From the cell containing the given text, extract its center point as [X, Y] coordinate. 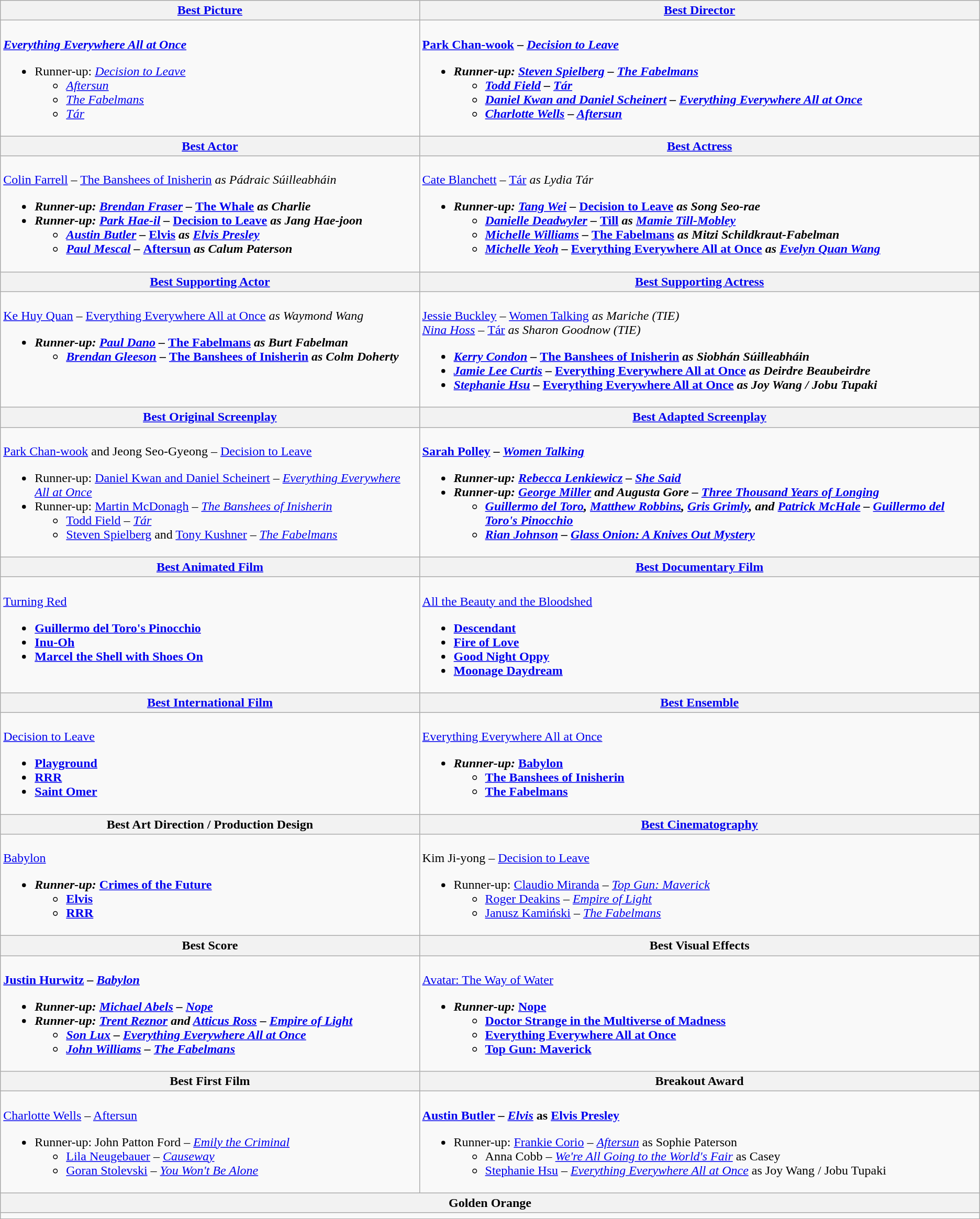
Turning RedGuillermo del Toro's PinocchioInu-OhMarcel the Shell with Shoes On [210, 634]
BabylonRunner-up: Crimes of the FutureElvisRRR [210, 885]
Best Adapted Screenplay [699, 417]
Best Cinematography [699, 824]
Best Ensemble [699, 702]
Golden Orange [490, 1203]
Everything Everywhere All at OnceRunner-up: BabylonThe Banshees of InisherinThe Fabelmans [699, 763]
Best Supporting Actor [210, 282]
Best Visual Effects [699, 946]
Best Director [699, 10]
Best First Film [210, 1081]
Breakout Award [699, 1081]
Everything Everywhere All at OnceRunner-up: Decision to LeaveAftersunThe FabelmansTár [210, 79]
Decision to LeavePlaygroundRRRSaint Omer [210, 763]
Best Actress [699, 146]
Kim Ji-yong – Decision to LeaveRunner-up: Claudio Miranda – Top Gun: MaverickRoger Deakins – Empire of LightJanusz Kamiński – The Fabelmans [699, 885]
Charlotte Wells – AftersunRunner-up: John Patton Ford – Emily the CriminalLila Neugebauer – CausewayGoran Stolevski – You Won't Be Alone [210, 1142]
Best Supporting Actress [699, 282]
Best Animated Film [210, 567]
Best Picture [210, 10]
Best Original Screenplay [210, 417]
Best Documentary Film [699, 567]
Best International Film [210, 702]
Best Actor [210, 146]
All the Beauty and the BloodshedDescendantFire of LoveGood Night OppyMoonage Daydream [699, 634]
Best Art Direction / Production Design [210, 824]
Avatar: The Way of WaterRunner-up: NopeDoctor Strange in the Multiverse of MadnessEverything Everywhere All at OnceTop Gun: Maverick [699, 1013]
Best Score [210, 946]
